Return the (x, y) coordinate for the center point of the cell that contains the specified text.  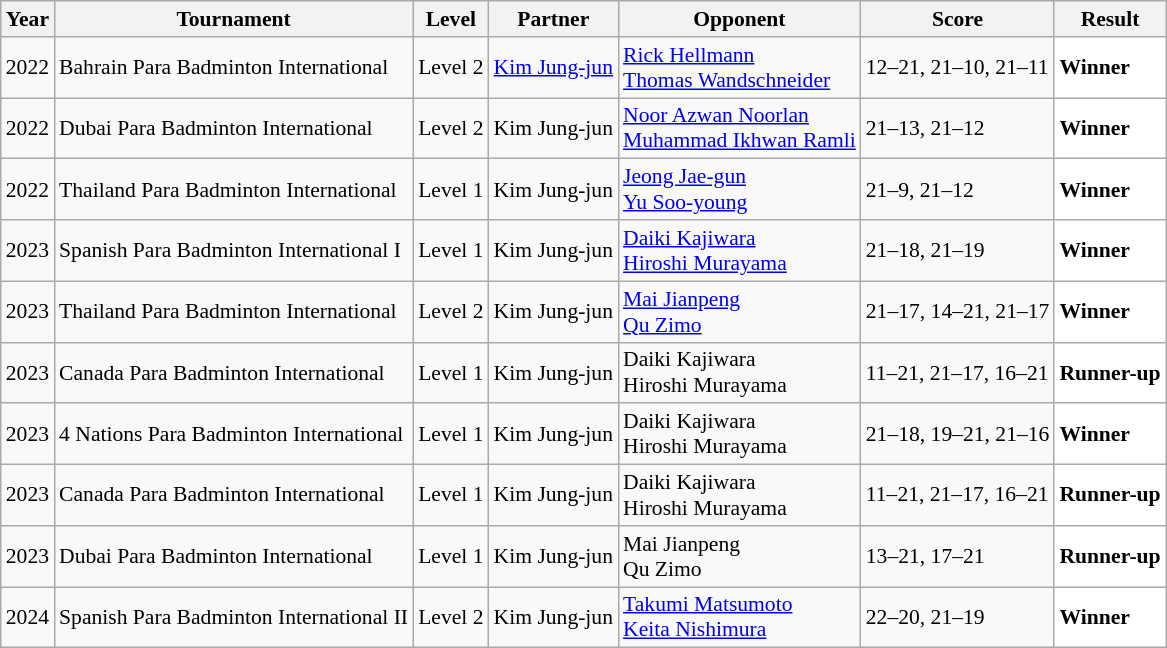
Takumi Matsumoto Keita Nishimura (740, 618)
Partner (554, 19)
Year (28, 19)
Rick Hellmann Thomas Wandschneider (740, 68)
21–18, 21–19 (958, 250)
Spanish Para Badminton International I (234, 250)
Spanish Para Badminton International II (234, 618)
Score (958, 19)
21–18, 19–21, 21–16 (958, 434)
22–20, 21–19 (958, 618)
21–17, 14–21, 21–17 (958, 312)
21–9, 21–12 (958, 190)
2024 (28, 618)
Opponent (740, 19)
Bahrain Para Badminton International (234, 68)
13–21, 17–21 (958, 556)
Noor Azwan Noorlan Muhammad Ikhwan Ramli (740, 128)
21–13, 21–12 (958, 128)
Result (1110, 19)
Level (450, 19)
Jeong Jae-gun Yu Soo-young (740, 190)
Tournament (234, 19)
4 Nations Para Badminton International (234, 434)
12–21, 21–10, 21–11 (958, 68)
